Detect which cell encompasses the target text, then output its [X, Y] center coordinate. 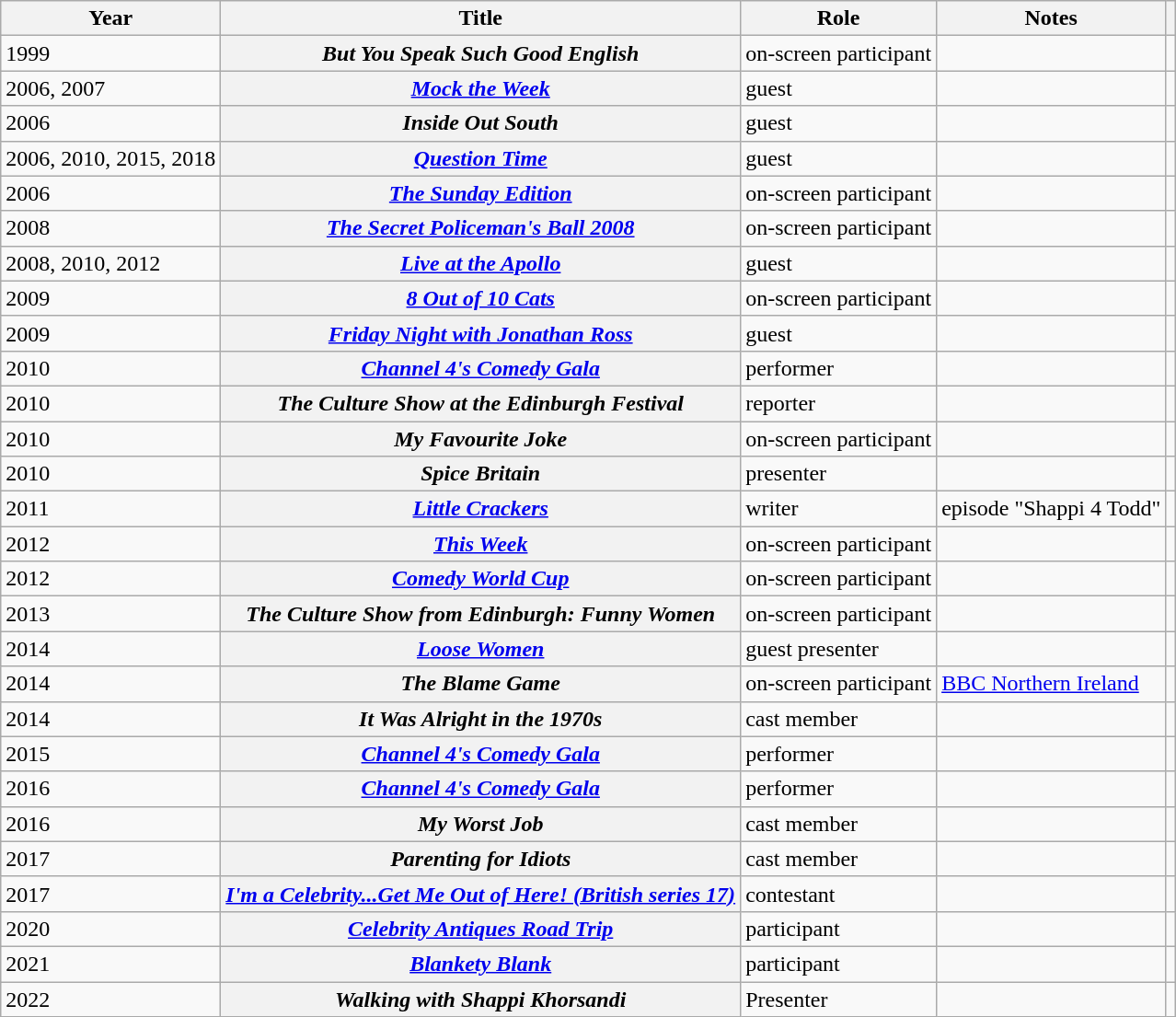
Role [839, 18]
Blankety Blank [480, 964]
guest presenter [839, 649]
writer [839, 509]
But You Speak Such Good English [480, 53]
1999 [110, 53]
2022 [110, 999]
Little Crackers [480, 509]
Celebrity Antiques Road Trip [480, 929]
Notes [1051, 18]
Parenting for Idiots [480, 859]
Friday Night with Jonathan Ross [480, 333]
Live at the Apollo [480, 263]
presenter [839, 474]
2015 [110, 754]
Question Time [480, 158]
Presenter [839, 999]
The Blame Game [480, 684]
contestant [839, 894]
Title [480, 18]
2013 [110, 614]
The Culture Show from Edinburgh: Funny Women [480, 614]
2006, 2010, 2015, 2018 [110, 158]
Mock the Week [480, 88]
The Secret Policeman's Ball 2008 [480, 228]
2020 [110, 929]
2021 [110, 964]
The Culture Show at the Edinburgh Festival [480, 403]
I'm a Celebrity...Get Me Out of Here! (British series 17) [480, 894]
reporter [839, 403]
8 Out of 10 Cats [480, 298]
2008 [110, 228]
The Sunday Edition [480, 193]
My Favourite Joke [480, 439]
Spice Britain [480, 474]
episode "Shappi 4 Todd" [1051, 509]
BBC Northern Ireland [1051, 684]
2008, 2010, 2012 [110, 263]
Walking with Shappi Khorsandi [480, 999]
Loose Women [480, 649]
2011 [110, 509]
Inside Out South [480, 123]
My Worst Job [480, 824]
2006, 2007 [110, 88]
Comedy World Cup [480, 579]
This Week [480, 544]
Year [110, 18]
It Was Alright in the 1970s [480, 719]
